Pinpoint the cell where the given text exists, returning its (X, Y) midpoint coordinate. 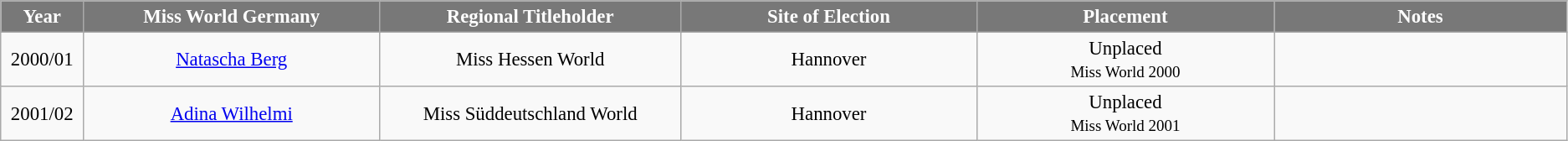
Year (42, 17)
Notes (1420, 17)
Regional Titleholder (530, 17)
UnplacedMiss World 2000 (1125, 60)
2001/02 (42, 114)
Site of Election (829, 17)
Adina Wilhelmi (232, 114)
Miss Süddeutschland World (530, 114)
UnplacedMiss World 2001 (1125, 114)
Miss Hessen World (530, 60)
Natascha Berg (232, 60)
2000/01 (42, 60)
Placement (1125, 17)
Miss World Germany (232, 17)
